Provide the [x, y] coordinate of the cell's center where the given text is located.  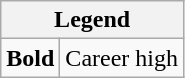
Bold [30, 58]
Legend [92, 20]
Career high [122, 58]
